Identify which cell holds the provided text, then report its [x, y] central coordinate. 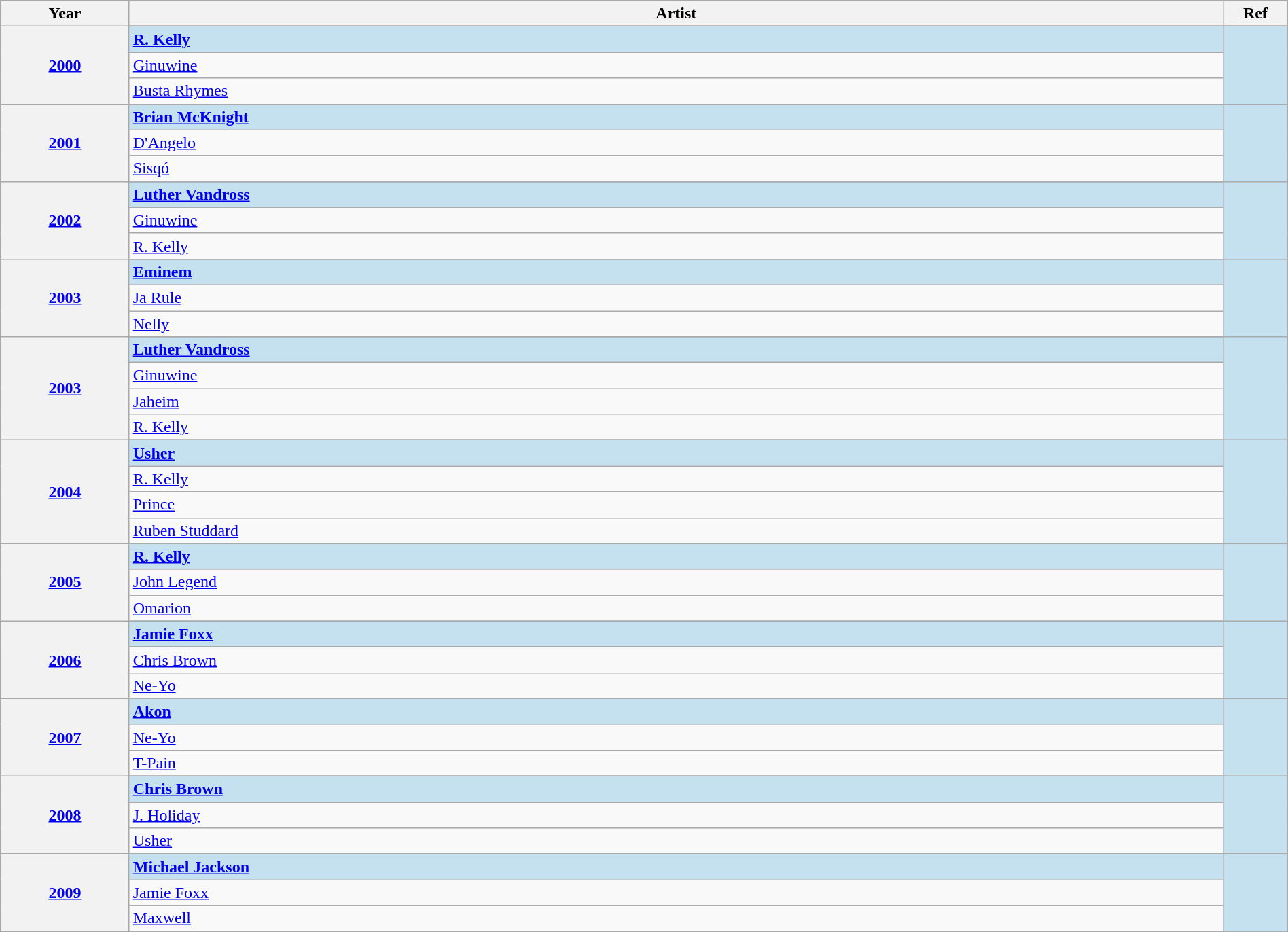
Ruben Studdard [676, 531]
Year [65, 14]
Michael Jackson [676, 867]
Sisqó [676, 168]
T-Pain [676, 764]
2008 [65, 815]
2005 [65, 582]
Eminem [676, 272]
Brian McKnight [676, 117]
Busta Rhymes [676, 91]
2006 [65, 660]
Artist [676, 14]
Maxwell [676, 918]
2004 [65, 492]
Akon [676, 711]
D'Angelo [676, 143]
Nelly [676, 324]
Ref [1255, 14]
J. Holiday [676, 815]
Prince [676, 505]
2001 [65, 143]
2000 [65, 65]
2002 [65, 220]
2009 [65, 893]
Jaheim [676, 401]
John Legend [676, 582]
Omarion [676, 608]
Ja Rule [676, 298]
2007 [65, 737]
